Determine the [x, y] coordinate at the center of the cell enclosing the given text.  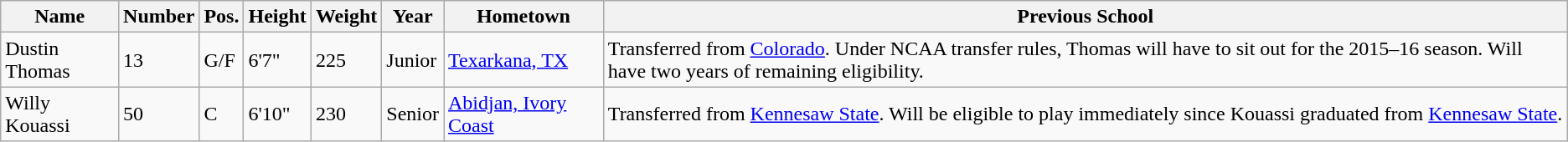
Pos. [221, 17]
230 [346, 114]
Height [277, 17]
Number [159, 17]
Texarkana, TX [524, 60]
Hometown [524, 17]
G/F [221, 60]
Year [413, 17]
50 [159, 114]
Transferred from Kennesaw State. Will be eligible to play immediately since Kouassi graduated from Kennesaw State. [1086, 114]
Previous School [1086, 17]
Abidjan, Ivory Coast [524, 114]
Weight [346, 17]
225 [346, 60]
13 [159, 60]
Dustin Thomas [60, 60]
Junior [413, 60]
C [221, 114]
Name [60, 17]
Willy Kouassi [60, 114]
6'10" [277, 114]
Senior [413, 114]
6'7" [277, 60]
